Output the [x, y] coordinate of the center of the cell containing the given text.  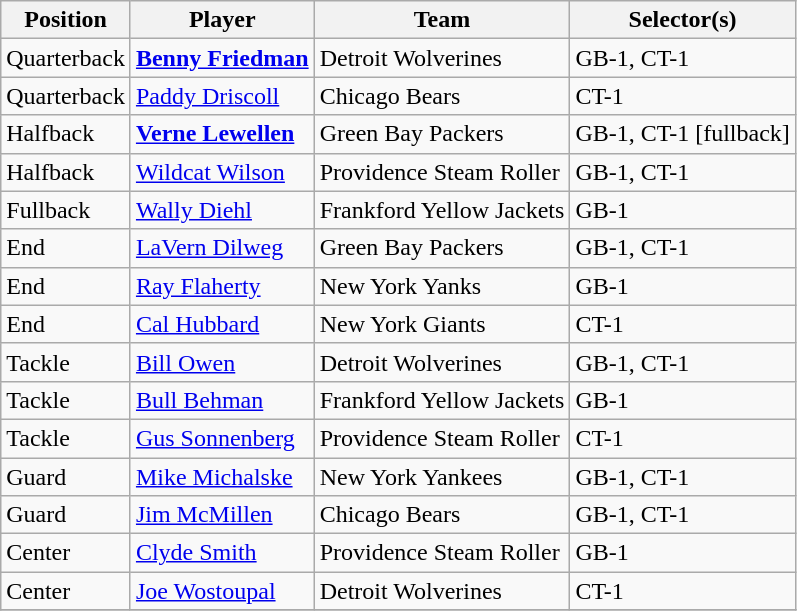
New York Yankees [442, 477]
GB-1, CT-1 [fullback] [682, 134]
Fullback [66, 210]
New York Giants [442, 324]
LaVern Dilweg [222, 248]
Mike Michalske [222, 477]
Clyde Smith [222, 553]
Cal Hubbard [222, 324]
Joe Wostoupal [222, 591]
Gus Sonnenberg [222, 438]
Jim McMillen [222, 515]
Ray Flaherty [222, 286]
Wally Diehl [222, 210]
New York Yanks [442, 286]
Bull Behman [222, 400]
Team [442, 20]
Selector(s) [682, 20]
Bill Owen [222, 362]
Position [66, 20]
Player [222, 20]
Verne Lewellen [222, 134]
Paddy Driscoll [222, 96]
Wildcat Wilson [222, 172]
Benny Friedman [222, 58]
